Extract the [x, y] coordinate from the center of the cell holding the provided text.  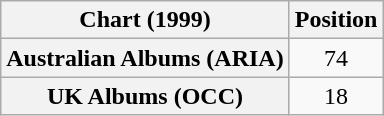
18 [336, 96]
Chart (1999) [145, 20]
Position [336, 20]
Australian Albums (ARIA) [145, 58]
74 [336, 58]
UK Albums (OCC) [145, 96]
